Scan for the cell matching the given text and deliver its (x, y) coordinate at center. 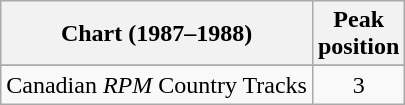
3 (358, 85)
Peakposition (358, 34)
Chart (1987–1988) (157, 34)
Canadian RPM Country Tracks (157, 85)
